From the cell containing the given text, extract its center point as [x, y] coordinate. 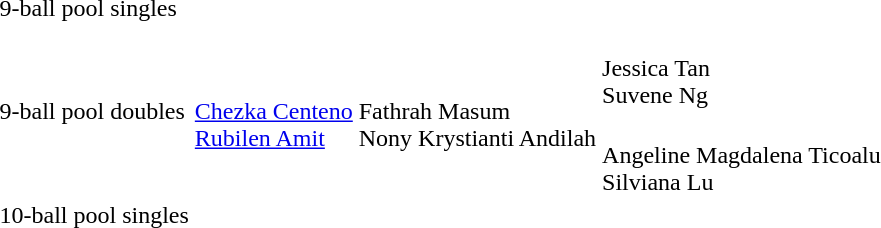
Fathrah MasumNony Krystianti Andilah [477, 112]
Chezka CentenoRubilen Amit [274, 112]
